Return (x, y) of the center of cell containing provided text 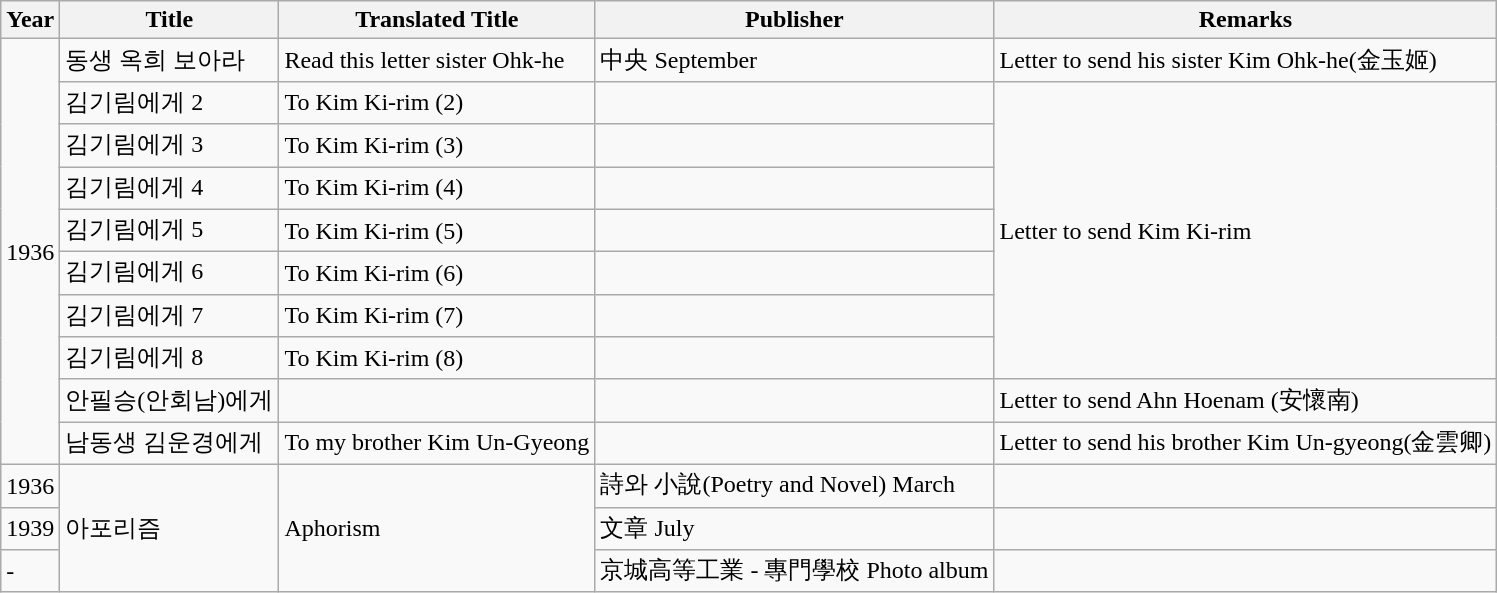
To my brother Kim Un-Gyeong (437, 444)
文章 July (794, 528)
김기림에게 3 (170, 146)
Year (30, 20)
안필승(안회남)에게 (170, 400)
김기림에게 5 (170, 230)
김기림에게 2 (170, 102)
Title (170, 20)
中央 September (794, 60)
- (30, 572)
김기림에게 7 (170, 316)
Letter to send his sister Kim Ohk-he(金玉姬) (1246, 60)
Publisher (794, 20)
동생 옥희 보아라 (170, 60)
김기림에게 8 (170, 358)
詩와 小說(Poetry and Novel) March (794, 486)
Letter to send his brother Kim Un-gyeong(金雲卿) (1246, 444)
아포리즘 (170, 528)
To Kim Ki-rim (2) (437, 102)
남동생 김운경에게 (170, 444)
To Kim Ki-rim (8) (437, 358)
Aphorism (437, 528)
Letter to send Ahn Hoenam (安懷南) (1246, 400)
김기림에게 4 (170, 188)
Remarks (1246, 20)
To Kim Ki-rim (7) (437, 316)
To Kim Ki-rim (5) (437, 230)
1939 (30, 528)
京城高等工業 - 專門學校 Photo album (794, 572)
Read this letter sister Ohk-he (437, 60)
To Kim Ki-rim (6) (437, 274)
Translated Title (437, 20)
Letter to send Kim Ki-rim (1246, 230)
To Kim Ki-rim (3) (437, 146)
김기림에게 6 (170, 274)
To Kim Ki-rim (4) (437, 188)
